Detect which cell encompasses the target text, then output its [x, y] center coordinate. 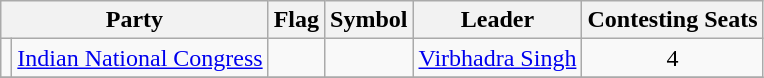
Leader [498, 20]
Contesting Seats [672, 20]
Symbol [369, 20]
Party [134, 20]
Indian National Congress [140, 58]
Flag [296, 20]
Virbhadra Singh [498, 58]
4 [672, 58]
